Pinpoint the cell where the given text exists, returning its (X, Y) midpoint coordinate. 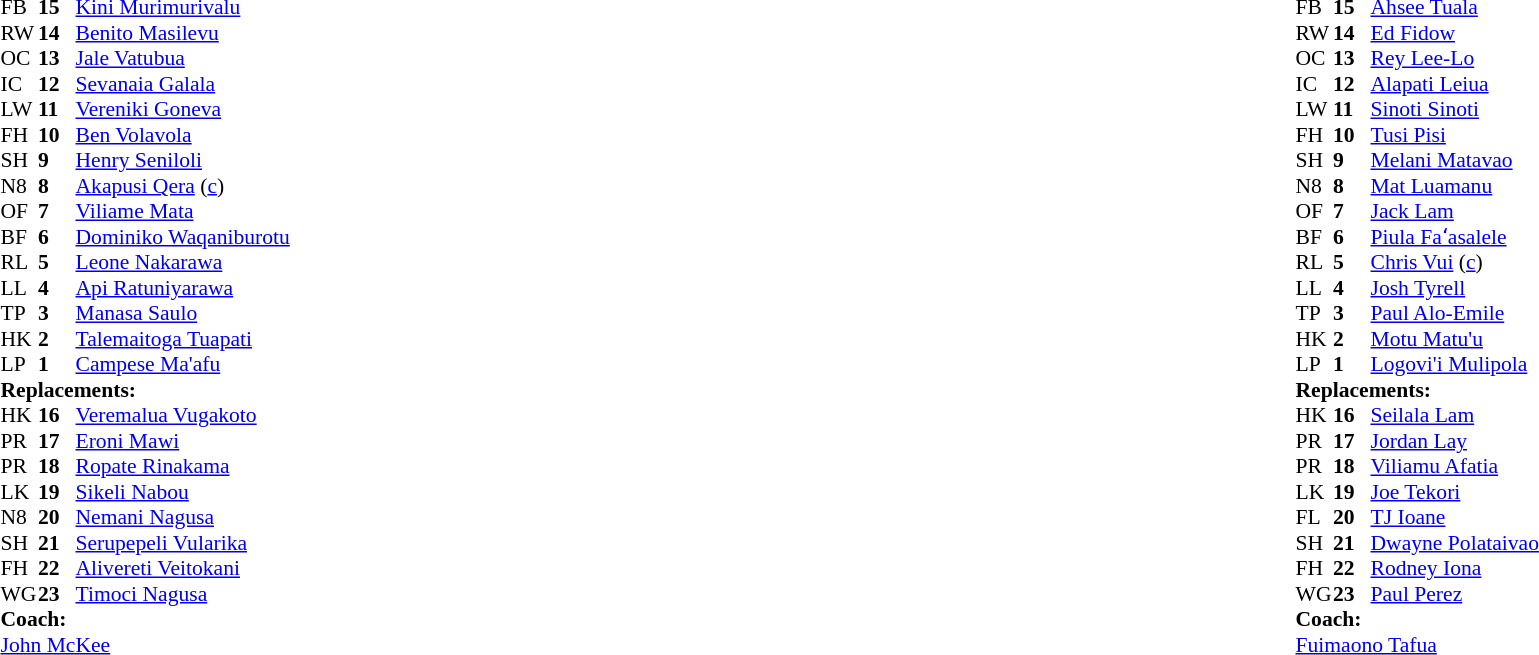
TJ Ioane (1455, 517)
Viliamu Afatia (1455, 467)
Viliame Mata (183, 211)
Motu Matu'u (1455, 339)
Chris Vui (c) (1455, 263)
Logovi'i Mulipola (1455, 365)
Piula Faʻasalele (1455, 237)
Alapati Leiua (1455, 84)
Nemani Nagusa (183, 517)
Eroni Mawi (183, 441)
Sevanaia Galala (183, 84)
Serupepeli Vularika (183, 543)
Ed Fidow (1455, 33)
Leone Nakarawa (183, 263)
Paul Alo-Emile (1455, 313)
Akapusi Qera (c) (183, 186)
Josh Tyrell (1455, 288)
Ropate Rinakama (183, 467)
Jale Vatubua (183, 59)
Campese Ma'afu (183, 365)
Henry Seniloli (183, 161)
Melani Matavao (1455, 161)
Tusi Pisi (1455, 135)
Jordan Lay (1455, 441)
Talemaitoga Tuapati (183, 339)
Dwayne Polataivao (1455, 543)
Rey Lee-Lo (1455, 59)
Timoci Nagusa (183, 594)
Paul Perez (1455, 594)
Ben Volavola (183, 135)
Veremalua Vugakoto (183, 415)
Api Ratuniyarawa (183, 288)
Manasa Saulo (183, 313)
Rodney Iona (1455, 569)
Joe Tekori (1455, 492)
Benito Masilevu (183, 33)
Jack Lam (1455, 211)
Alivereti Veitokani (183, 569)
Dominiko Waqaniburotu (183, 237)
FL (1315, 517)
Sinoti Sinoti (1455, 109)
Seilala Lam (1455, 415)
Vereniki Goneva (183, 109)
Sikeli Nabou (183, 492)
Mat Luamanu (1455, 186)
